Find where the given text appears and provide that cell's center as (X, Y) coordinate. 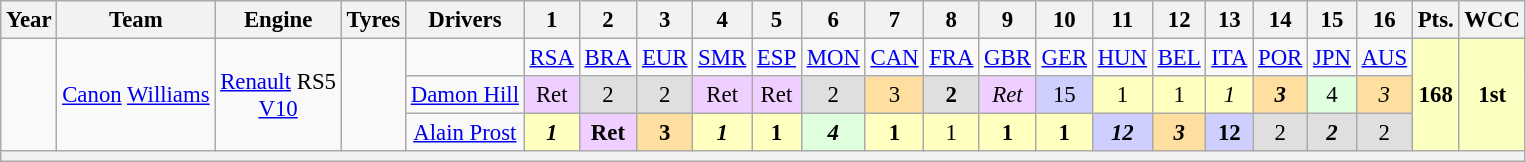
BRA (608, 58)
13 (1230, 20)
Year (29, 20)
1st (1492, 96)
Tyres (373, 20)
16 (1384, 20)
SMR (722, 58)
Pts. (1436, 20)
AUS (1384, 58)
9 (1008, 20)
11 (1122, 20)
WCC (1492, 20)
Damon Hill (464, 95)
ITA (1230, 58)
Canon Williams (136, 96)
POR (1280, 58)
Team (136, 20)
JPN (1332, 58)
6 (833, 20)
GER (1064, 58)
FRA (952, 58)
Drivers (464, 20)
GBR (1008, 58)
BEL (1179, 58)
EUR (665, 58)
MON (833, 58)
HUN (1122, 58)
8 (952, 20)
RSA (552, 58)
14 (1280, 20)
7 (894, 20)
Alain Prost (464, 133)
ESP (777, 58)
168 (1436, 96)
Renault RS5 V10 (278, 96)
Engine (278, 20)
5 (777, 20)
CAN (894, 58)
10 (1064, 20)
